Pinpoint the cell where the given text exists, returning its [x, y] midpoint coordinate. 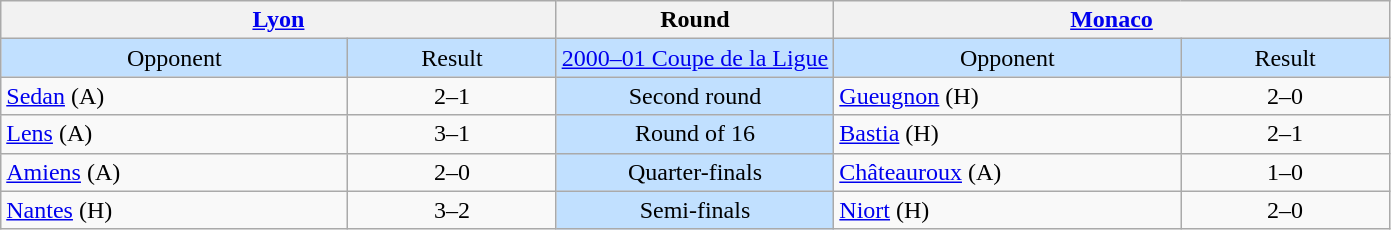
Châteauroux (A) [1008, 172]
Round of 16 [695, 134]
Amiens (A) [174, 172]
Semi-finals [695, 210]
2000–01 Coupe de la Ligue [695, 58]
1–0 [1285, 172]
Quarter-finals [695, 172]
Round [695, 20]
Lyon [278, 20]
3–2 [452, 210]
Sedan (A) [174, 96]
Nantes (H) [174, 210]
Lens (A) [174, 134]
Gueugnon (H) [1008, 96]
Monaco [1112, 20]
Bastia (H) [1008, 134]
Niort (H) [1008, 210]
3–1 [452, 134]
Second round [695, 96]
